Pinpoint the cell where the given text exists, returning its [x, y] midpoint coordinate. 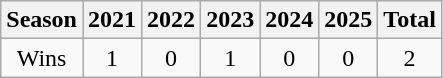
2022 [172, 20]
Season [42, 20]
2 [410, 58]
2024 [290, 20]
Total [410, 20]
2023 [230, 20]
Wins [42, 58]
2025 [348, 20]
2021 [112, 20]
